Identify which cell holds the provided text, then report its [x, y] central coordinate. 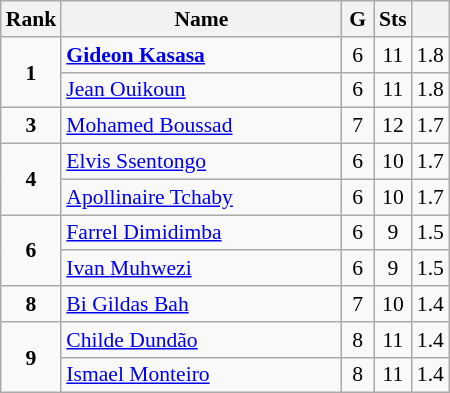
Ivan Muhwezi [201, 269]
Name [201, 19]
Sts [393, 19]
Bi Gildas Bah [201, 304]
Farrel Dimidimba [201, 233]
12 [393, 126]
4 [32, 180]
Apollinaire Tchaby [201, 197]
G [358, 19]
Ismael Monteiro [201, 375]
Elvis Ssentongo [201, 162]
Childe Dundão [201, 340]
Gideon Kasasa [201, 55]
Mohamed Boussad [201, 126]
1 [32, 72]
Rank [32, 19]
3 [32, 126]
Jean Ouikoun [201, 90]
